For the text-containing cell, return its midpoint in (X, Y) coordinate format. 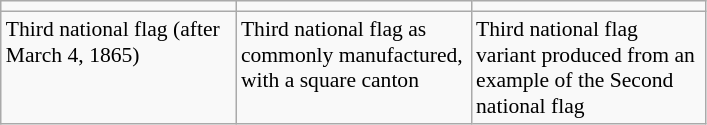
Third national flag (after March 4, 1865) (118, 68)
Third national flag as commonly manufactured, with a square canton (354, 68)
Third national flag variant produced from an example of the Second national flag (588, 68)
